Output the [x, y] coordinate of the center of the cell containing the given text.  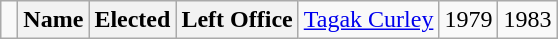
1979 [468, 20]
1983 [528, 20]
Tagak Curley [368, 20]
Elected [132, 20]
Left Office [237, 20]
Name [54, 20]
